Locate the cell with the specified text and output its (X, Y) center coordinate. 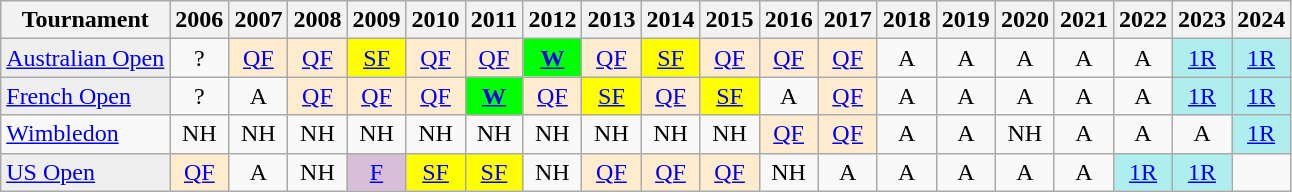
Wimbledon (86, 134)
2018 (906, 20)
2022 (1142, 20)
2020 (1024, 20)
2015 (730, 20)
2008 (318, 20)
French Open (86, 96)
2013 (612, 20)
2016 (788, 20)
2007 (258, 20)
2024 (1262, 20)
2014 (670, 20)
2021 (1084, 20)
F (376, 172)
2012 (552, 20)
Tournament (86, 20)
2023 (1202, 20)
Australian Open (86, 58)
2017 (848, 20)
2019 (966, 20)
2010 (436, 20)
2011 (494, 20)
2009 (376, 20)
2006 (200, 20)
US Open (86, 172)
